Provide the (x, y) coordinate of the cell's center where the given text is located.  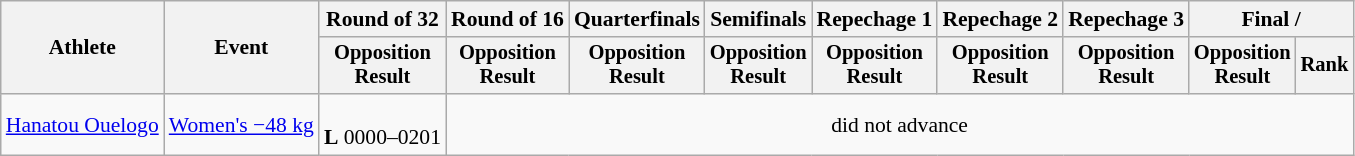
L 0000–0201 (382, 124)
Repechage 2 (1000, 19)
Event (242, 48)
Repechage 3 (1126, 19)
Women's −48 kg (242, 124)
Round of 16 (508, 19)
Hanatou Ouelogo (82, 124)
Round of 32 (382, 19)
Final / (1271, 19)
did not advance (900, 124)
Athlete (82, 48)
Rank (1325, 66)
Semifinals (758, 19)
Repechage 1 (875, 19)
Quarterfinals (637, 19)
